Identify which cell holds the provided text, then report its (X, Y) central coordinate. 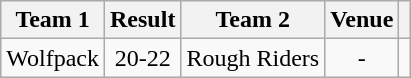
Result (143, 20)
Wolfpack (53, 58)
Team 2 (253, 20)
Team 1 (53, 20)
Venue (362, 20)
20-22 (143, 58)
Rough Riders (253, 58)
- (362, 58)
